Detect which cell encompasses the target text, then output its [X, Y] center coordinate. 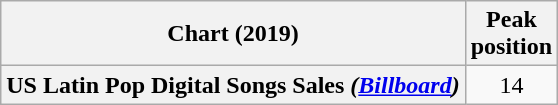
Peak position [511, 34]
14 [511, 85]
US Latin Pop Digital Songs Sales (Billboard) [233, 85]
Chart (2019) [233, 34]
